Pinpoint the cell where the given text exists, returning its (x, y) midpoint coordinate. 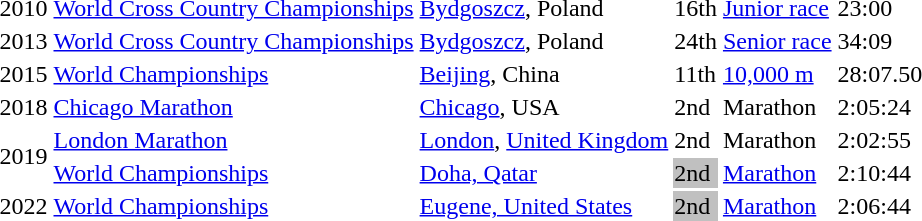
10,000 m (777, 74)
Chicago Marathon (234, 107)
Eugene, United States (544, 206)
London, United Kingdom (544, 140)
Beijing, China (544, 74)
Chicago, USA (544, 107)
Doha, Qatar (544, 173)
Senior race (777, 41)
11th (696, 74)
24th (696, 41)
Bydgoszcz, Poland (544, 41)
London Marathon (234, 140)
World Cross Country Championships (234, 41)
